Detect which cell encompasses the target text, then output its (X, Y) center coordinate. 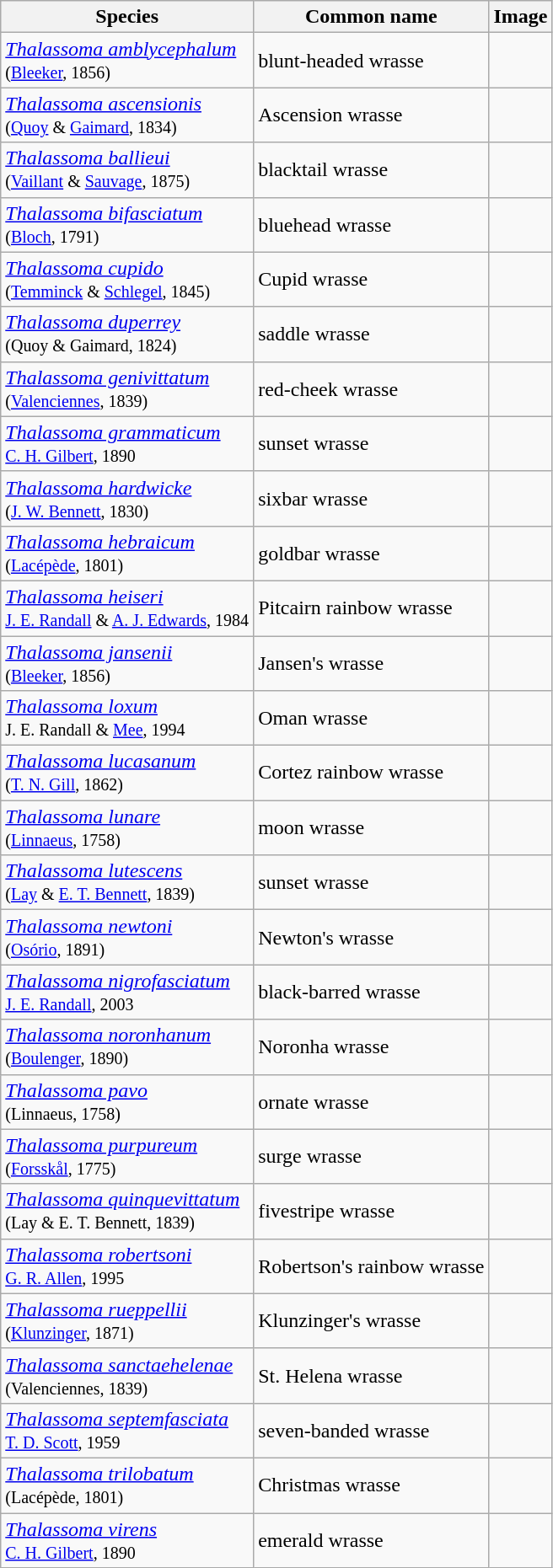
Thalassoma genivittatum(Valenciennes, 1839) (127, 389)
Thalassoma ballieui(Vaillant & Sauvage, 1875) (127, 170)
Thalassoma rueppellii(Klunzinger, 1871) (127, 1321)
Thalassoma hebraicum(Lacépède, 1801) (127, 553)
Thalassoma lunare(Linnaeus, 1758) (127, 827)
Newton's wrasse (371, 937)
Thalassoma sanctaehelenae(Valenciennes, 1839) (127, 1375)
emerald wrasse (371, 1540)
Thalassoma robertsoniG. R. Allen, 1995 (127, 1266)
Thalassoma quinquevittatum(Lay & E. T. Bennett, 1839) (127, 1212)
Oman wrasse (371, 718)
Cortez rainbow wrasse (371, 773)
Thalassoma loxumJ. E. Randall & Mee, 1994 (127, 718)
Ascension wrasse (371, 115)
saddle wrasse (371, 334)
red-cheek wrasse (371, 389)
ornate wrasse (371, 1102)
Thalassoma noronhanum(Boulenger, 1890) (127, 1046)
Thalassoma lucasanum(T. N. Gill, 1862) (127, 773)
Species (127, 17)
Klunzinger's wrasse (371, 1321)
sixbar wrasse (371, 499)
Thalassoma septemfasciataT. D. Scott, 1959 (127, 1431)
Christmas wrasse (371, 1485)
blacktail wrasse (371, 170)
surge wrasse (371, 1156)
Thalassoma trilobatum(Lacépède, 1801) (127, 1485)
seven-banded wrasse (371, 1431)
Cupid wrasse (371, 280)
Thalassoma pavo(Linnaeus, 1758) (127, 1102)
Thalassoma heiseriJ. E. Randall & A. J. Edwards, 1984 (127, 608)
Common name (371, 17)
fivestripe wrasse (371, 1212)
St. Helena wrasse (371, 1375)
Robertson's rainbow wrasse (371, 1266)
goldbar wrasse (371, 553)
Thalassoma jansenii(Bleeker, 1856) (127, 662)
Pitcairn rainbow wrasse (371, 608)
black-barred wrasse (371, 993)
Thalassoma purpureum(Forsskål, 1775) (127, 1156)
Thalassoma amblycephalum(Bleeker, 1856) (127, 61)
Thalassoma bifasciatum(Bloch, 1791) (127, 224)
Noronha wrasse (371, 1046)
Thalassoma duperrey(Quoy & Gaimard, 1824) (127, 334)
Thalassoma ascensionis(Quoy & Gaimard, 1834) (127, 115)
blunt-headed wrasse (371, 61)
moon wrasse (371, 827)
Thalassoma cupido(Temminck & Schlegel, 1845) (127, 280)
Thalassoma grammaticumC. H. Gilbert, 1890 (127, 443)
Jansen's wrasse (371, 662)
Thalassoma virensC. H. Gilbert, 1890 (127, 1540)
Image (521, 17)
Thalassoma newtoni(Osório, 1891) (127, 937)
Thalassoma lutescens(Lay & E. T. Bennett, 1839) (127, 883)
bluehead wrasse (371, 224)
Thalassoma hardwicke(J. W. Bennett, 1830) (127, 499)
Thalassoma nigrofasciatumJ. E. Randall, 2003 (127, 993)
